Search for the cell housing the specified text and yield its (X, Y) center coordinate. 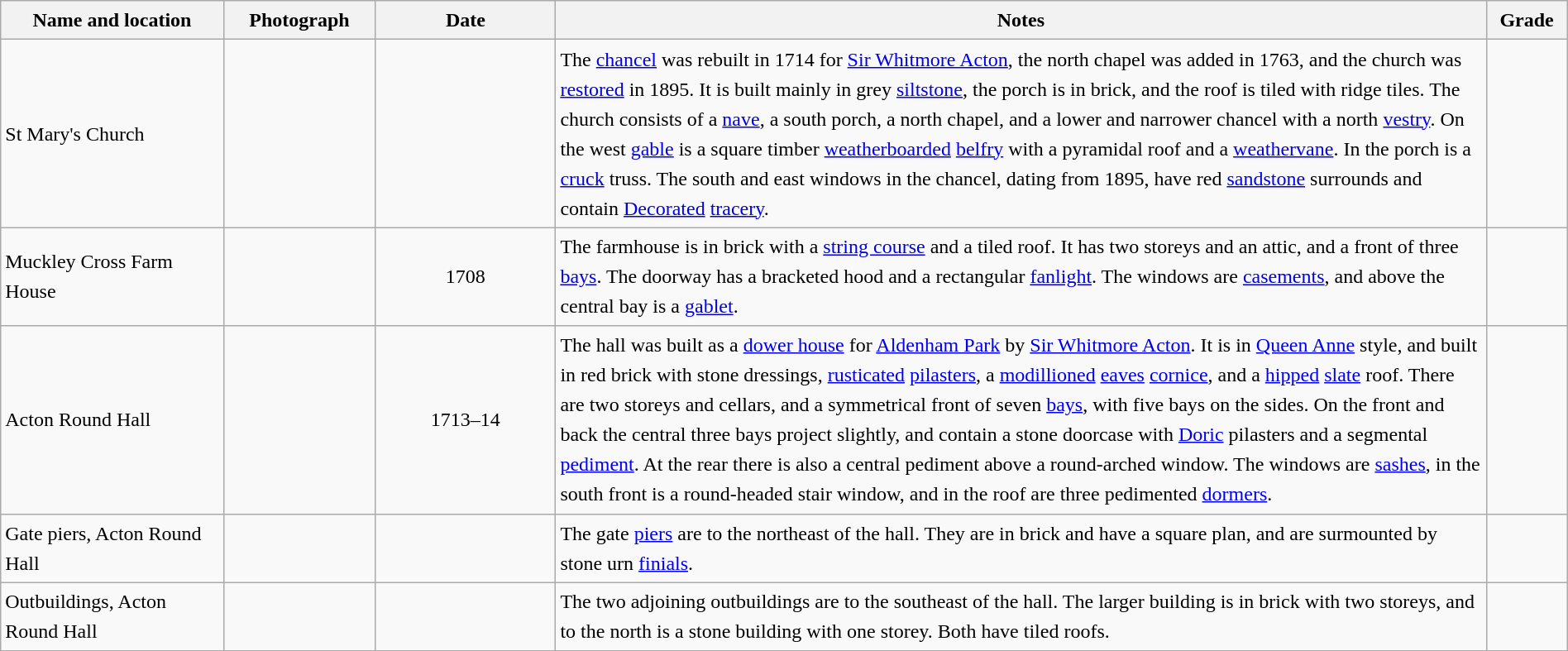
Gate piers, Acton Round Hall (112, 548)
1708 (466, 276)
1713–14 (466, 420)
Acton Round Hall (112, 420)
The gate piers are to the northeast of the hall. They are in brick and have a square plan, and are surmounted by stone urn finials. (1021, 548)
Outbuildings, Acton Round Hall (112, 617)
Grade (1527, 20)
Photograph (299, 20)
Name and location (112, 20)
Muckley Cross Farm House (112, 276)
Date (466, 20)
Notes (1021, 20)
St Mary's Church (112, 134)
